Scan for the cell matching the given text and deliver its (x, y) coordinate at center. 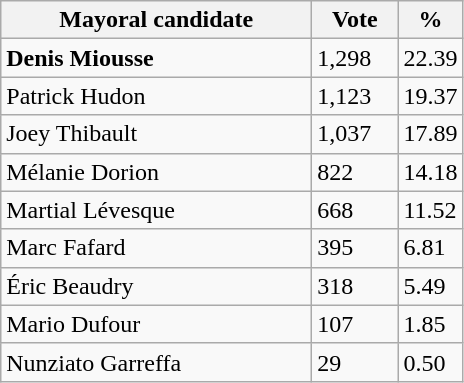
Marc Fafard (156, 248)
11.52 (430, 210)
318 (355, 286)
668 (355, 210)
22.39 (430, 58)
822 (355, 172)
Mayoral candidate (156, 20)
395 (355, 248)
% (430, 20)
Éric Beaudry (156, 286)
Nunziato Garreffa (156, 362)
107 (355, 324)
5.49 (430, 286)
1,123 (355, 96)
1,037 (355, 134)
1,298 (355, 58)
17.89 (430, 134)
Joey Thibault (156, 134)
0.50 (430, 362)
29 (355, 362)
Denis Miousse (156, 58)
1.85 (430, 324)
Patrick Hudon (156, 96)
Martial Lévesque (156, 210)
Mélanie Dorion (156, 172)
14.18 (430, 172)
19.37 (430, 96)
Vote (355, 20)
Mario Dufour (156, 324)
6.81 (430, 248)
